Output the (x, y) coordinate of the center of the cell containing the given text.  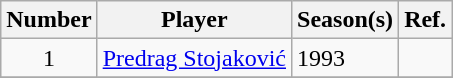
1993 (346, 58)
Number (49, 20)
Player (194, 20)
Ref. (426, 20)
1 (49, 58)
Predrag Stojaković (194, 58)
Season(s) (346, 20)
